Provide the (x, y) coordinate of the cell's center where the given text is located.  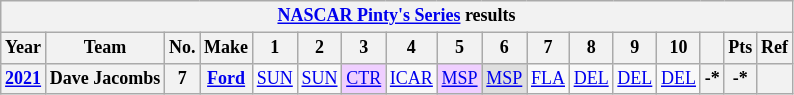
Year (24, 48)
Pts (740, 48)
Dave Jacombs (104, 78)
ICAR (412, 78)
5 (460, 48)
1 (274, 48)
3 (364, 48)
FLA (548, 78)
4 (412, 48)
9 (635, 48)
2 (320, 48)
Team (104, 48)
No. (182, 48)
Make (226, 48)
NASCAR Pinty's Series results (397, 16)
Ford (226, 78)
8 (591, 48)
Ref (775, 48)
10 (679, 48)
2021 (24, 78)
6 (504, 48)
CTR (364, 78)
